Capture the cell that displays the provided text and extract its (x, y) central coordinate. 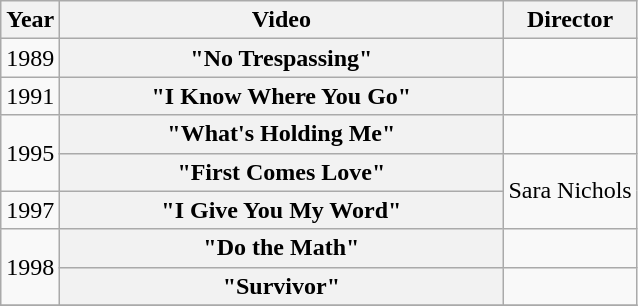
"Do the Math" (282, 248)
1998 (30, 267)
"Survivor" (282, 286)
1991 (30, 96)
"First Comes Love" (282, 172)
"I Know Where You Go" (282, 96)
"What's Holding Me" (282, 134)
1995 (30, 153)
Video (282, 20)
Year (30, 20)
"I Give You My Word" (282, 210)
1989 (30, 58)
"No Trespassing" (282, 58)
1997 (30, 210)
Director (570, 20)
Sara Nichols (570, 191)
